From the cell containing the given text, extract its center point as [x, y] coordinate. 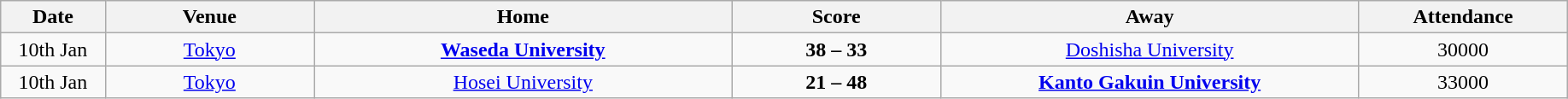
Attendance [1464, 17]
21 – 48 [837, 82]
30000 [1464, 49]
Away [1150, 17]
Kanto Gakuin University [1150, 82]
Home [523, 17]
Waseda University [523, 49]
38 – 33 [837, 49]
Doshisha University [1150, 49]
33000 [1464, 82]
Venue [210, 17]
Hosei University [523, 82]
Score [837, 17]
Date [53, 17]
